Return (x, y) of the center of cell containing provided text 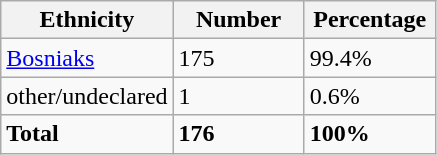
1 (238, 96)
99.4% (370, 58)
Bosniaks (87, 58)
0.6% (370, 96)
other/undeclared (87, 96)
Percentage (370, 20)
Number (238, 20)
175 (238, 58)
100% (370, 134)
Total (87, 134)
176 (238, 134)
Ethnicity (87, 20)
